Identify which cell holds the provided text, then report its [X, Y] central coordinate. 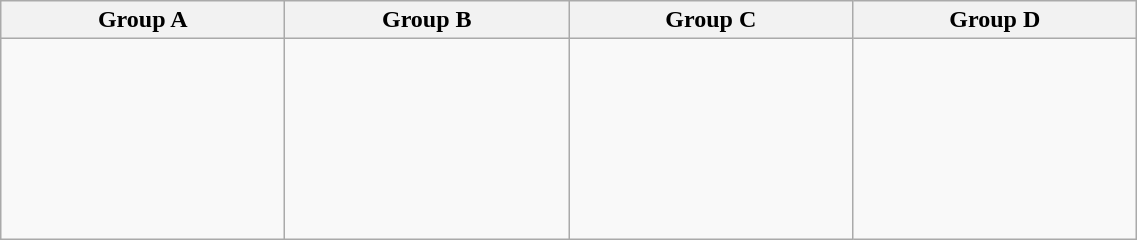
Group D [995, 20]
Group C [711, 20]
Group A [143, 20]
Group B [427, 20]
